Locate the cell with the specified text and output its (X, Y) center coordinate. 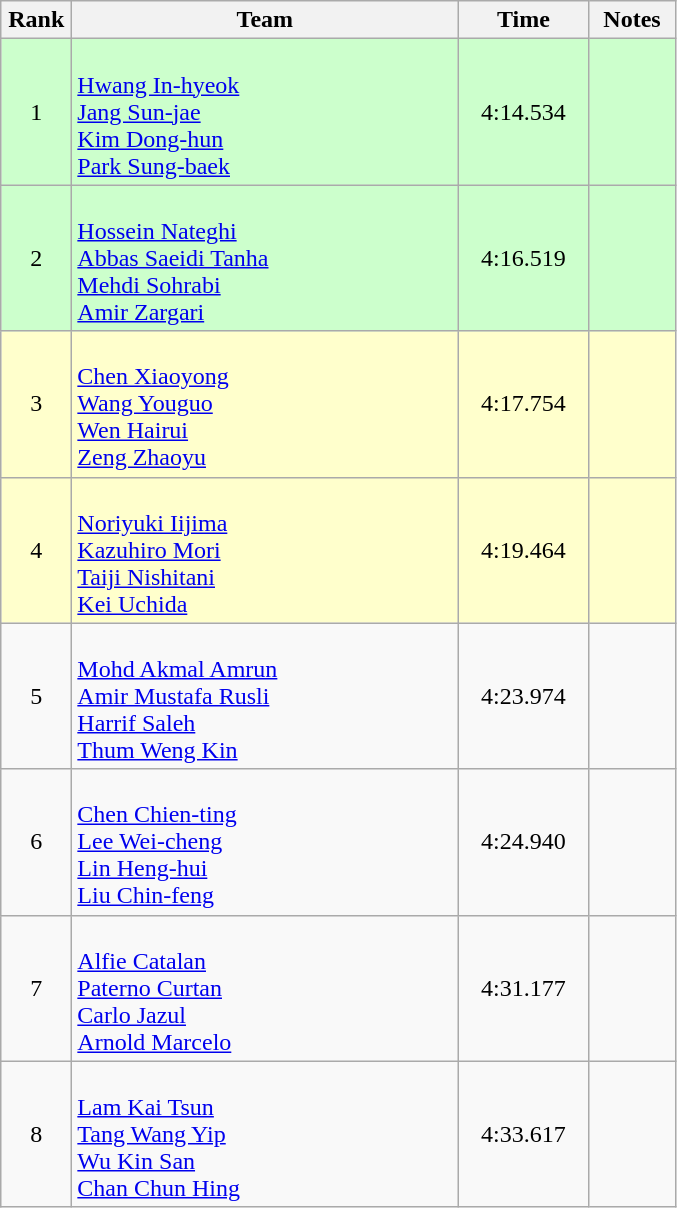
4:17.754 (524, 404)
4 (36, 550)
Team (265, 20)
6 (36, 842)
4:31.177 (524, 988)
Notes (632, 20)
4:14.534 (524, 112)
Hwang In-hyeokJang Sun-jaeKim Dong-hunPark Sung-baek (265, 112)
Chen Chien-tingLee Wei-chengLin Heng-huiLiu Chin-feng (265, 842)
2 (36, 258)
1 (36, 112)
Mohd Akmal AmrunAmir Mustafa RusliHarrif SalehThum Weng Kin (265, 696)
4:33.617 (524, 1134)
8 (36, 1134)
Rank (36, 20)
4:24.940 (524, 842)
Alfie CatalanPaterno CurtanCarlo JazulArnold Marcelo (265, 988)
5 (36, 696)
3 (36, 404)
Noriyuki IijimaKazuhiro MoriTaiji NishitaniKei Uchida (265, 550)
Lam Kai TsunTang Wang YipWu Kin San Chan Chun Hing (265, 1134)
Hossein NateghiAbbas Saeidi TanhaMehdi SohrabiAmir Zargari (265, 258)
4:19.464 (524, 550)
7 (36, 988)
4:23.974 (524, 696)
Time (524, 20)
4:16.519 (524, 258)
Chen XiaoyongWang YouguoWen HairuiZeng Zhaoyu (265, 404)
